For the text-containing cell, return its midpoint in (X, Y) coordinate format. 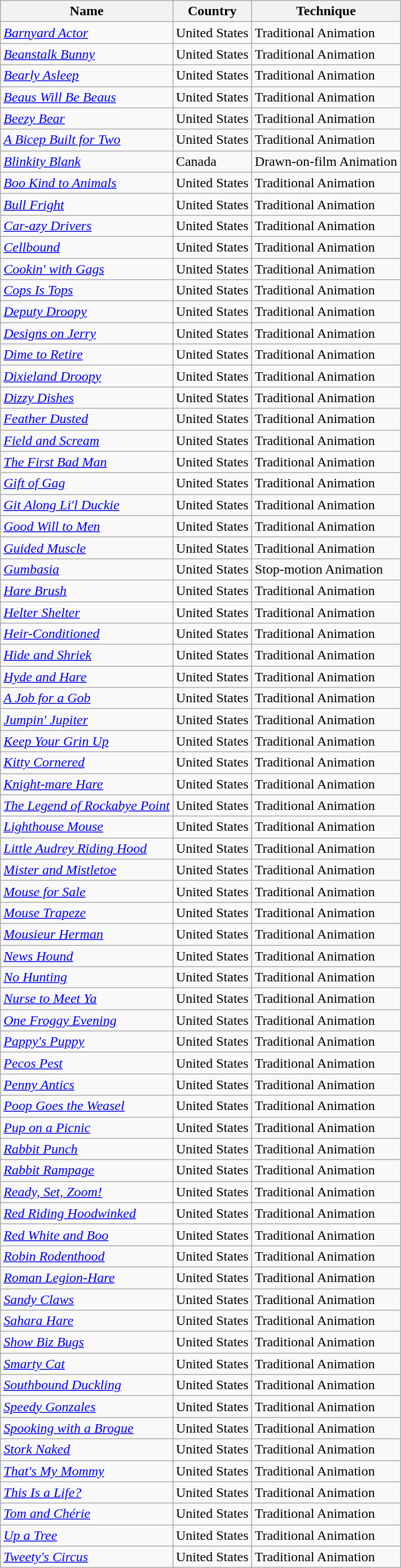
Name (87, 11)
Dizzy Dishes (87, 398)
Beaus Will Be Beaus (87, 97)
Drawn-on-film Animation (326, 161)
Tom and Chérie (87, 1514)
Hyde and Hare (87, 677)
The First Bad Man (87, 462)
Cookin' with Gags (87, 269)
Ready, Set, Zoom! (87, 1192)
Mister and Mistletoe (87, 870)
Cops Is Tops (87, 290)
Boo Kind to Animals (87, 183)
Field and Scream (87, 441)
Red White and Boo (87, 1235)
Red Riding Hoodwinked (87, 1213)
Cellbound (87, 247)
Heir-Conditioned (87, 634)
No Hunting (87, 977)
Up a Tree (87, 1535)
Gumbasia (87, 569)
Sandy Claws (87, 1299)
Sahara Hare (87, 1321)
Spooking with a Brogue (87, 1428)
Gift of Gag (87, 483)
A Job for a Gob (87, 698)
Show Biz Bugs (87, 1342)
Pup on a Picnic (87, 1127)
This Is a Life? (87, 1492)
Pecos Pest (87, 1063)
That's My Mommy (87, 1471)
Helter Shelter (87, 612)
Rabbit Rampage (87, 1170)
Guided Muscle (87, 548)
Tweety's Circus (87, 1557)
Hare Brush (87, 591)
Nurse to Meet Ya (87, 999)
Pappy's Puppy (87, 1042)
Bearly Asleep (87, 76)
Blinkity Blank (87, 161)
Designs on Jerry (87, 333)
News Hound (87, 956)
Beezy Bear (87, 118)
Speedy Gonzales (87, 1407)
Stop-motion Animation (326, 569)
Git Along Li'l Duckie (87, 505)
Smarty Cat (87, 1364)
Rabbit Punch (87, 1149)
Canada (212, 161)
Knight-mare Hare (87, 784)
Roman Legion-Hare (87, 1278)
Southbound Duckling (87, 1385)
Good Will to Men (87, 526)
A Bicep Built for Two (87, 140)
Jumpin' Jupiter (87, 720)
Feather Dusted (87, 419)
Dixieland Droopy (87, 376)
One Froggy Evening (87, 1020)
Technique (326, 11)
Keep Your Grin Up (87, 741)
The Legend of Rockabye Point (87, 805)
Mouse for Sale (87, 891)
Deputy Droopy (87, 312)
Little Audrey Riding Hood (87, 848)
Beanstalk Bunny (87, 54)
Hide and Shriek (87, 655)
Stork Naked (87, 1450)
Robin Rodenthood (87, 1256)
Bull Fright (87, 204)
Kitty Cornered (87, 763)
Penny Antics (87, 1085)
Car-azy Drivers (87, 226)
Lighthouse Mouse (87, 827)
Country (212, 11)
Dime to Retire (87, 355)
Mouse Trapeze (87, 913)
Mousieur Herman (87, 934)
Barnyard Actor (87, 33)
Poop Goes the Weasel (87, 1106)
